Determine the [X, Y] coordinate at the center of the cell enclosing the given text.  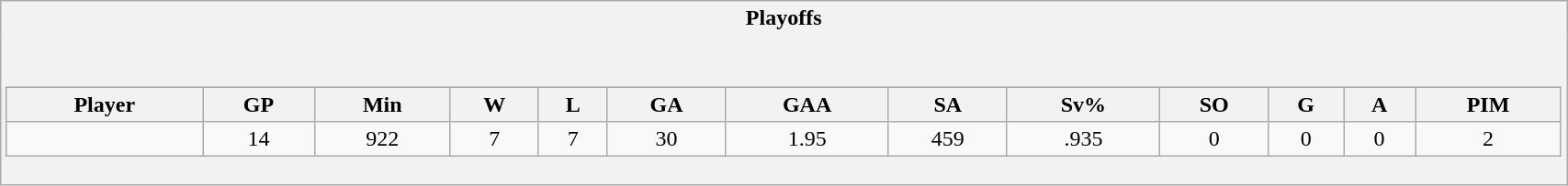
GP [259, 104]
W [494, 104]
30 [667, 139]
L [572, 104]
.935 [1083, 139]
14 [259, 139]
922 [382, 139]
GA [667, 104]
Player [105, 104]
G [1306, 104]
GAA [807, 104]
Playoffs [784, 18]
A [1380, 104]
SO [1213, 104]
Sv% [1083, 104]
459 [948, 139]
1.95 [807, 139]
Player GP Min W L GA GAA SA Sv% SO G A PIM 14 922 7 7 30 1.95 459 .935 0 0 0 2 [784, 110]
2 [1488, 139]
Min [382, 104]
PIM [1488, 104]
SA [948, 104]
